Determine the [X, Y] coordinate at the center of the cell enclosing the given text.  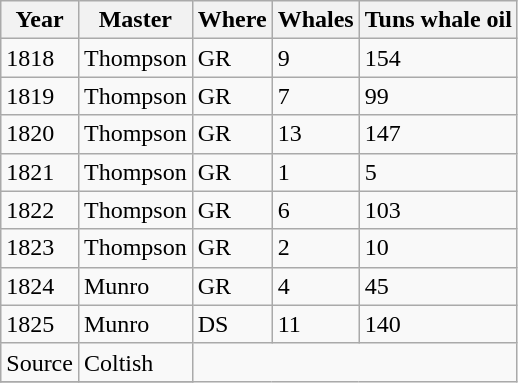
5 [438, 172]
9 [316, 58]
Coltish [135, 362]
7 [316, 96]
1818 [40, 58]
147 [438, 134]
4 [316, 286]
1822 [40, 210]
DS [232, 324]
Where [232, 20]
Whales [316, 20]
154 [438, 58]
1 [316, 172]
6 [316, 210]
1821 [40, 172]
1820 [40, 134]
140 [438, 324]
1825 [40, 324]
13 [316, 134]
99 [438, 96]
Year [40, 20]
11 [316, 324]
10 [438, 248]
Master [135, 20]
1819 [40, 96]
103 [438, 210]
Tuns whale oil [438, 20]
1824 [40, 286]
45 [438, 286]
1823 [40, 248]
Source [40, 362]
2 [316, 248]
